Locate the cell with the specified text and output its [X, Y] center coordinate. 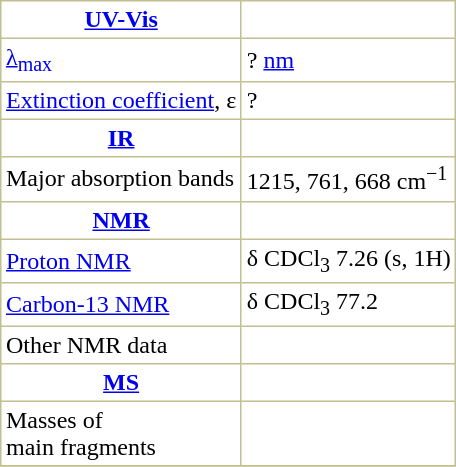
δ CDCl3 77.2 [348, 304]
MS [122, 383]
Carbon-13 NMR [122, 304]
UV-Vis [122, 20]
δ CDCl3 7.26 (s, 1H) [348, 261]
λmax [122, 60]
NMR [122, 220]
Other NMR data [122, 345]
Extinction coefficient, ε [122, 101]
Masses of main fragments [122, 433]
? nm [348, 60]
1215, 761, 668 cm−1 [348, 179]
Major absorption bands [122, 179]
IR [122, 139]
Proton NMR [122, 261]
? [348, 101]
